Return the [X, Y] coordinate for the center point of the cell that contains the specified text.  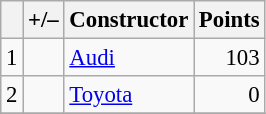
103 [230, 58]
Constructor [129, 20]
Audi [129, 58]
Toyota [129, 95]
+/– [44, 20]
1 [12, 58]
Points [230, 20]
2 [12, 95]
0 [230, 95]
